For the text-containing cell, return its midpoint in [X, Y] coordinate format. 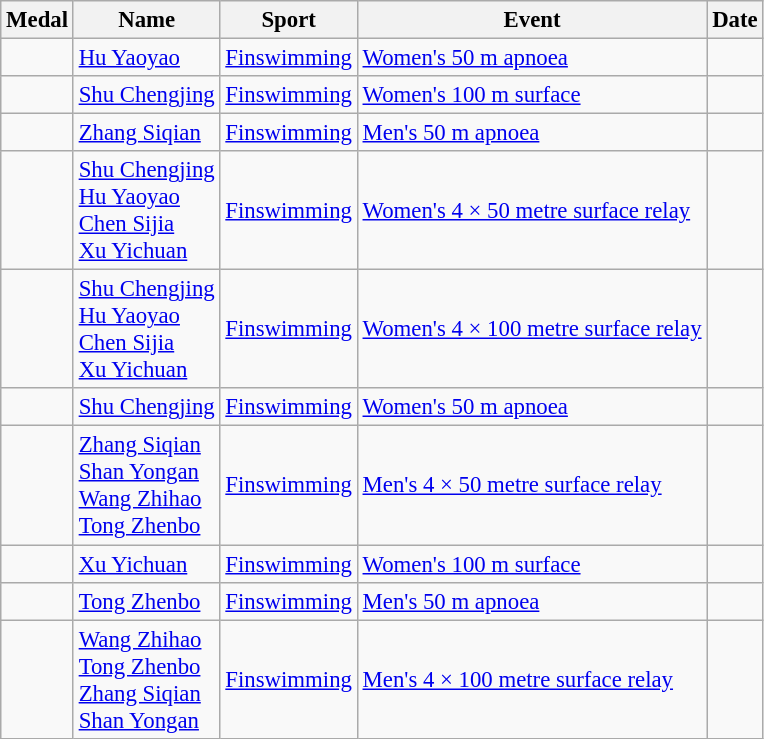
Name [146, 20]
Date [735, 20]
Zhang SiqianShan YonganWang ZhihaoTong Zhenbo [146, 486]
Women's 4 × 100 metre surface relay [532, 330]
Event [532, 20]
Sport [288, 20]
Hu Yaoyao [146, 58]
Tong Zhenbo [146, 601]
Wang ZhihaoTong ZhenboZhang SiqianShan Yongan [146, 680]
Xu Yichuan [146, 564]
Zhang Siqian [146, 133]
Women's 4 × 50 metre surface relay [532, 210]
Men's 4 × 100 metre surface relay [532, 680]
Medal [38, 20]
Men's 4 × 50 metre surface relay [532, 486]
